Detect which cell encompasses the target text, then output its [x, y] center coordinate. 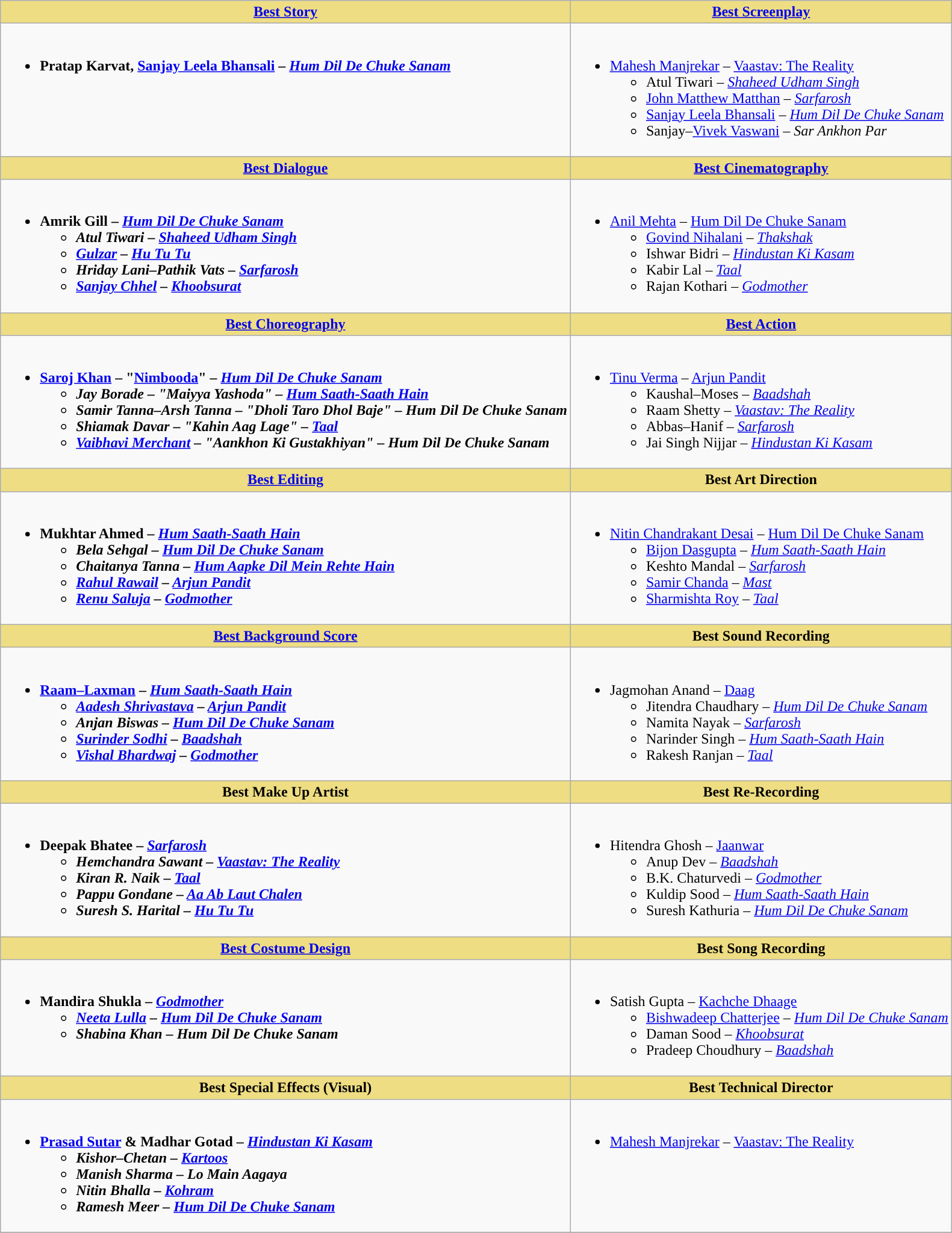
Best Screenplay [761, 12]
Best Make Up Artist [285, 792]
Pratap Karvat, Sanjay Leela Bhansali – Hum Dil De Chuke Sanam [285, 90]
Deepak Bhatee – SarfaroshHemchandra Sawant – Vaastav: The RealityKiran R. Naik – TaalPappu Gondane – Aa Ab Laut ChalenSuresh S. Harital – Hu Tu Tu [285, 869]
Best Cinematography [761, 168]
Best Art Direction [761, 480]
Jagmohan Anand – DaagJitendra Chaudhary – Hum Dil De Chuke SanamNamita Nayak – SarfaroshNarinder Singh – Hum Saath-Saath HainRakesh Ranjan – Taal [761, 714]
Hitendra Ghosh – JaanwarAnup Dev – BaadshahB.K. Chaturvedi – GodmotherKuldip Sood – Hum Saath-Saath HainSuresh Kathuria – Hum Dil De Chuke Sanam [761, 869]
Best Editing [285, 480]
Best Sound Recording [761, 636]
Mahesh Manjrekar – Vaastav: The Reality [761, 1166]
Best Background Score [285, 636]
Mandira Shukla – GodmotherNeeta Lulla – Hum Dil De Chuke SanamShabina Khan – Hum Dil De Chuke Sanam [285, 1018]
Best Dialogue [285, 168]
Best Costume Design [285, 948]
Amrik Gill – Hum Dil De Chuke SanamAtul Tiwari – Shaheed Udham SinghGulzar – Hu Tu TuHriday Lani–Pathik Vats – SarfaroshSanjay Chhel – Khoobsurat [285, 246]
Best Story [285, 12]
Anil Mehta – Hum Dil De Chuke SanamGovind Nihalani – ThakshakIshwar Bidri – Hindustan Ki KasamKabir Lal – TaalRajan Kothari – Godmother [761, 246]
Best Re-Recording [761, 792]
Best Special Effects (Visual) [285, 1088]
Best Action [761, 324]
Best Technical Director [761, 1088]
Tinu Verma – Arjun PanditKaushal–Moses – BaadshahRaam Shetty – Vaastav: The RealityAbbas–Hanif – SarfaroshJai Singh Nijjar – Hindustan Ki Kasam [761, 402]
Best Song Recording [761, 948]
Best Choreography [285, 324]
Satish Gupta – Kachche DhaageBishwadeep Chatterjee – Hum Dil De Chuke SanamDaman Sood – KhoobsuratPradeep Choudhury – Baadshah [761, 1018]
